Pinpoint the cell where the given text exists, returning its [X, Y] midpoint coordinate. 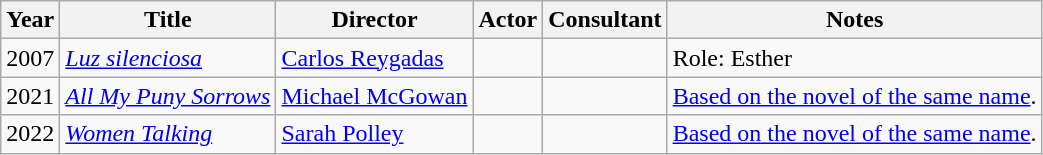
Director [374, 20]
2022 [30, 134]
Women Talking [168, 134]
All My Puny Sorrows [168, 96]
Role: Esther [854, 58]
2021 [30, 96]
Title [168, 20]
Sarah Polley [374, 134]
Consultant [605, 20]
Actor [508, 20]
2007 [30, 58]
Michael McGowan [374, 96]
Luz silenciosa [168, 58]
Carlos Reygadas [374, 58]
Year [30, 20]
Notes [854, 20]
